Determine the (X, Y) coordinate at the center of the cell enclosing the given text.  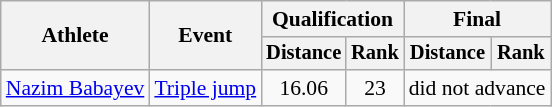
Final (478, 19)
Qualification (332, 19)
Event (205, 36)
23 (375, 88)
Nazim Babayev (76, 88)
did not advance (478, 88)
Athlete (76, 36)
16.06 (304, 88)
Triple jump (205, 88)
